Search for the cell housing the specified text and yield its (x, y) center coordinate. 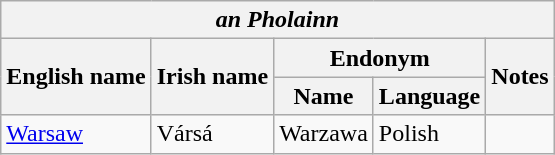
Irish name (212, 77)
Warzawa (324, 134)
Endonym (380, 58)
Notes (520, 77)
Name (324, 96)
an Pholainn (278, 20)
Language (429, 96)
Warsaw (76, 134)
English name (76, 77)
Polish (429, 134)
Vársá (212, 134)
